Output the [x, y] coordinate of the center of the cell containing the given text.  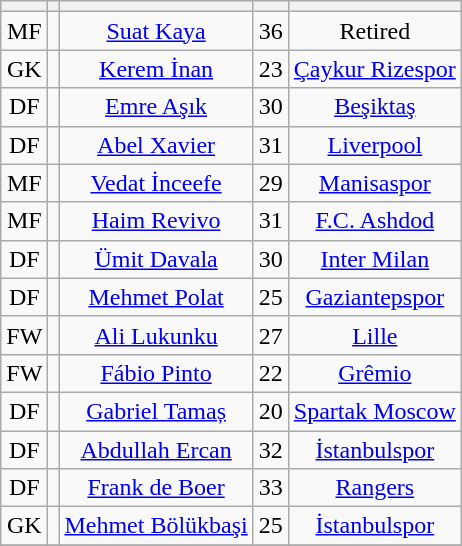
Manisaspor [374, 183]
F.C. Ashdod [374, 221]
Rangers [374, 488]
29 [270, 183]
36 [270, 31]
Mehmet Bölükbaşi [156, 526]
Beşiktaş [374, 107]
Fábio Pinto [156, 373]
20 [270, 411]
Kerem İnan [156, 69]
Spartak Moscow [374, 411]
Abdullah Ercan [156, 449]
Haim Revivo [156, 221]
Ümit Davala [156, 259]
Liverpool [374, 145]
22 [270, 373]
Frank de Boer [156, 488]
Gaziantepspor [374, 297]
Grêmio [374, 373]
33 [270, 488]
Çaykur Rizespor [374, 69]
Vedat İnceefe [156, 183]
Retired [374, 31]
Suat Kaya [156, 31]
Mehmet Polat [156, 297]
32 [270, 449]
Gabriel Tamaș [156, 411]
Abel Xavier [156, 145]
Emre Aşık [156, 107]
27 [270, 335]
Lille [374, 335]
Inter Milan [374, 259]
Ali Lukunku [156, 335]
23 [270, 69]
